Extract the (X, Y) coordinate from the center of the cell holding the provided text.  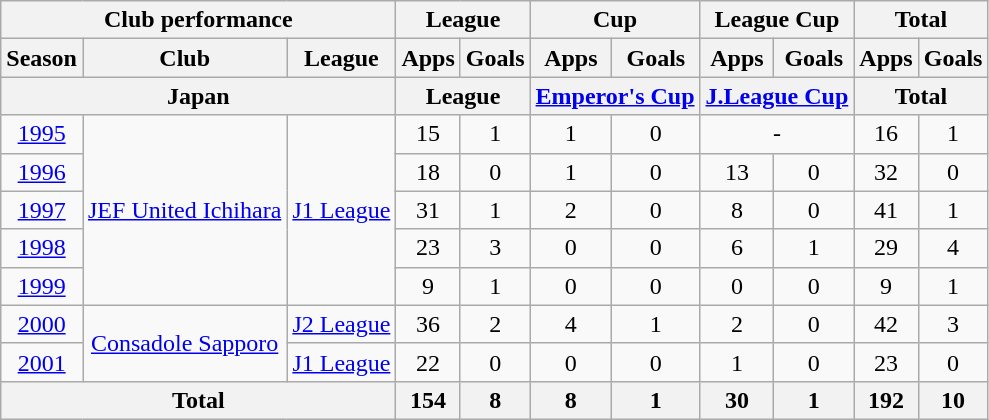
1996 (42, 172)
192 (886, 400)
- (777, 134)
Japan (198, 96)
18 (428, 172)
Season (42, 58)
15 (428, 134)
J2 League (342, 324)
Club performance (198, 20)
2001 (42, 362)
JEF United Ichihara (184, 210)
41 (886, 210)
30 (737, 400)
36 (428, 324)
Club (184, 58)
1997 (42, 210)
Cup (615, 20)
16 (886, 134)
42 (886, 324)
22 (428, 362)
1999 (42, 286)
10 (953, 400)
29 (886, 248)
Consadole Sapporo (184, 343)
Emperor's Cup (615, 96)
154 (428, 400)
13 (737, 172)
6 (737, 248)
1995 (42, 134)
31 (428, 210)
League Cup (777, 20)
2000 (42, 324)
J.League Cup (777, 96)
32 (886, 172)
1998 (42, 248)
